Determine the [X, Y] coordinate at the center of the cell enclosing the given text.  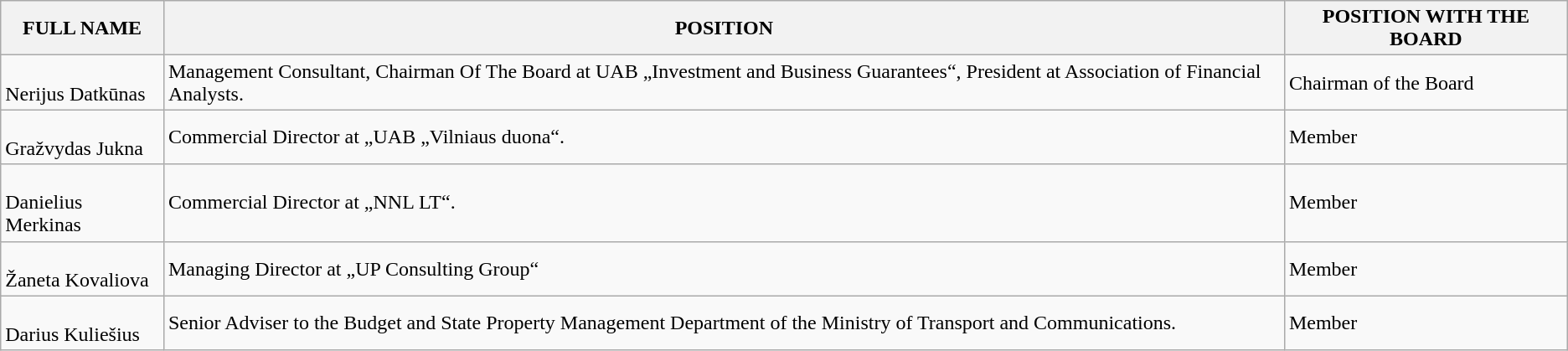
Danielius Merkinas [82, 203]
Gražvydas Jukna [82, 137]
Chairman of the Board [1426, 82]
POSITION [724, 28]
FULL NAME [82, 28]
Žaneta Kovaliova [82, 268]
Management Consultant, Chairman Of The Board at UAB „Investment and Business Guarantees“, President at Association of Financial Analysts. [724, 82]
Commercial Director at „NNL LT“. [724, 203]
Managing Director at „UP Consulting Group“ [724, 268]
Nerijus Datkūnas [82, 82]
POSITION WITH THE BOARD [1426, 28]
Senior Adviser to the Budget and State Property Management Department of the Ministry of Transport and Communications. [724, 323]
Darius Kuliešius [82, 323]
Commercial Director at „UAB „Vilniaus duona“. [724, 137]
